Identify which cell holds the provided text, then report its [X, Y] central coordinate. 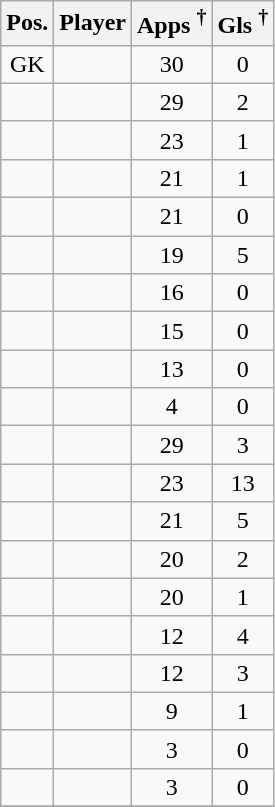
Player [93, 24]
19 [172, 255]
16 [172, 293]
Pos. [28, 24]
30 [172, 64]
GK [28, 64]
15 [172, 331]
Apps † [172, 24]
9 [172, 711]
Gls † [243, 24]
